For the text-containing cell, return its midpoint in (X, Y) coordinate format. 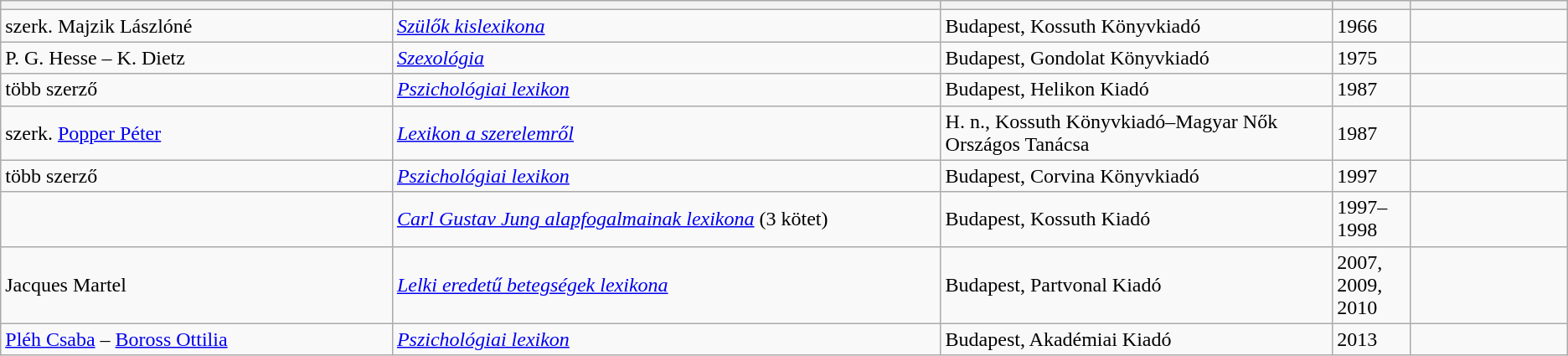
szerk. Majzik Lászlóné (197, 26)
1966 (1372, 26)
Szülők kislexikona (667, 26)
Jacques Martel (197, 285)
2007, 2009, 2010 (1372, 285)
Budapest, Akadémiai Kiadó (1137, 339)
Lexikon a szerelemről (667, 132)
Carl Gustav Jung alapfogalmainak lexikona (3 kötet) (667, 219)
P. G. Hesse – K. Dietz (197, 58)
Budapest, Kossuth Könyvkiadó (1137, 26)
Pléh Csaba – Boross Ottilia (197, 339)
Budapest, Helikon Kiadó (1137, 90)
H. n., Kossuth Könyvkiadó–Magyar Nők Országos Tanácsa (1137, 132)
Budapest, Gondolat Könyvkiadó (1137, 58)
Szexológia (667, 58)
Lelki eredetű betegségek lexikona (667, 285)
Budapest, Kossuth Kiadó (1137, 219)
1997 (1372, 176)
1997–1998 (1372, 219)
1975 (1372, 58)
Budapest, Corvina Könyvkiadó (1137, 176)
szerk. Popper Péter (197, 132)
Budapest, Partvonal Kiadó (1137, 285)
2013 (1372, 339)
